Pinpoint the cell where the given text exists, returning its [x, y] midpoint coordinate. 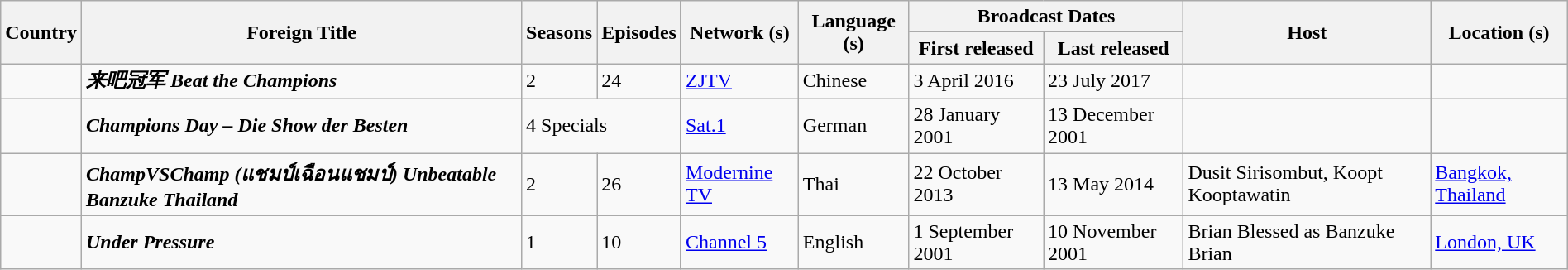
Brian Blessed as Banzuke Brian [1307, 242]
Broadcast Dates [1046, 17]
Champions Day – Die Show der Besten [301, 126]
German [853, 126]
ZJTV [739, 81]
First released [976, 48]
Channel 5 [739, 242]
1 September 2001 [976, 242]
24 [639, 81]
Seasons [559, 32]
Under Pressure [301, 242]
Chinese [853, 81]
来吧冠军 Beat the Champions [301, 81]
Network (s) [739, 32]
1 [559, 242]
London, UK [1499, 242]
Last released [1113, 48]
Bangkok, Thailand [1499, 184]
Language (s) [853, 32]
26 [639, 184]
13 May 2014 [1113, 184]
4 Specials [602, 126]
28 January 2001 [976, 126]
Foreign Title [301, 32]
10 November 2001 [1113, 242]
10 [639, 242]
22 October 2013 [976, 184]
Modernine TV [739, 184]
ChampVSChamp (แชมป์เฉือนแชมป์) Unbeatable Banzuke Thailand [301, 184]
Thai [853, 184]
English [853, 242]
13 December 2001 [1113, 126]
Country [41, 32]
3 April 2016 [976, 81]
23 July 2017 [1113, 81]
Host [1307, 32]
Location (s) [1499, 32]
Sat.1 [739, 126]
Dusit Sirisombut, Koopt Kooptawatin [1307, 184]
Episodes [639, 32]
